Return [x, y] of the center of cell containing provided text 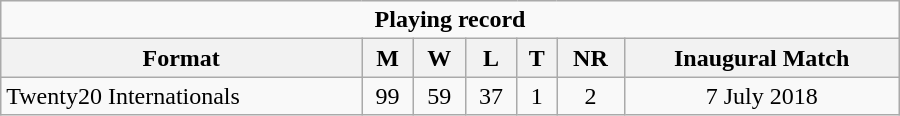
NR [590, 58]
Twenty20 Internationals [182, 96]
59 [439, 96]
M [388, 58]
L [491, 58]
99 [388, 96]
Playing record [450, 20]
W [439, 58]
7 July 2018 [762, 96]
Inaugural Match [762, 58]
37 [491, 96]
T [537, 58]
1 [537, 96]
2 [590, 96]
Format [182, 58]
